Return (X, Y) of the center of cell containing provided text 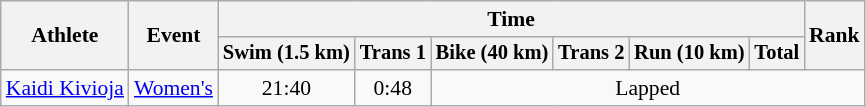
Trans 2 (591, 54)
Athlete (65, 36)
Lapped (648, 88)
Trans 1 (393, 54)
Time (511, 19)
Bike (40 km) (492, 54)
Rank (834, 36)
0:48 (393, 88)
Event (174, 36)
21:40 (286, 88)
Total (776, 54)
Run (10 km) (689, 54)
Swim (1.5 km) (286, 54)
Kaidi Kivioja (65, 88)
Women's (174, 88)
